Capture the cell that displays the provided text and extract its (X, Y) central coordinate. 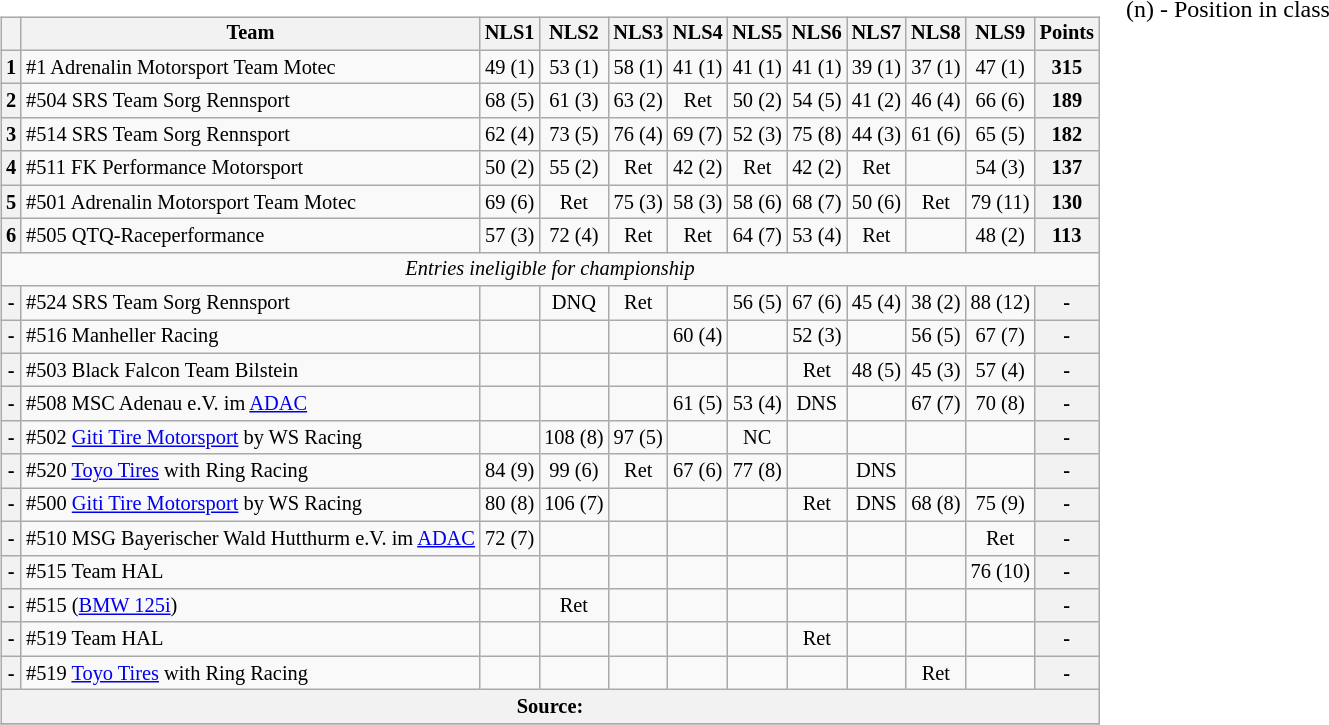
61 (5) (698, 404)
NLS8 (936, 34)
88 (12) (1000, 303)
4 (11, 168)
72 (7) (510, 538)
58 (3) (698, 202)
69 (7) (698, 135)
66 (6) (1000, 101)
45 (3) (936, 370)
NLS3 (638, 34)
80 (8) (510, 505)
#501 Adrenalin Motorsport Team Motec (250, 202)
75 (8) (817, 135)
106 (7) (574, 505)
47 (1) (1000, 67)
84 (9) (510, 471)
NLS1 (510, 34)
45 (4) (877, 303)
#508 MSC Adenau e.V. im ADAC (250, 404)
70 (8) (1000, 404)
#519 Toyo Tires with Ring Racing (250, 673)
79 (11) (1000, 202)
189 (1067, 101)
Team (250, 34)
99 (6) (574, 471)
NLS5 (758, 34)
NLS4 (698, 34)
75 (3) (638, 202)
Source: (550, 707)
44 (3) (877, 135)
NC (758, 438)
76 (4) (638, 135)
108 (8) (574, 438)
NLS2 (574, 34)
65 (5) (1000, 135)
37 (1) (936, 67)
72 (4) (574, 236)
#516 Manheller Racing (250, 337)
#503 Black Falcon Team Bilstein (250, 370)
2 (11, 101)
#511 FK Performance Motorsport (250, 168)
#500 Giti Tire Motorsport by WS Racing (250, 505)
77 (8) (758, 471)
#505 QTQ-Raceperformance (250, 236)
46 (4) (936, 101)
60 (4) (698, 337)
62 (4) (510, 135)
61 (3) (574, 101)
58 (1) (638, 67)
73 (5) (574, 135)
57 (4) (1000, 370)
97 (5) (638, 438)
#510 MSG Bayerischer Wald Hutthurm e.V. im ADAC (250, 538)
315 (1067, 67)
38 (2) (936, 303)
48 (2) (1000, 236)
54 (5) (817, 101)
68 (5) (510, 101)
41 (2) (877, 101)
182 (1067, 135)
#514 SRS Team Sorg Rennsport (250, 135)
61 (6) (936, 135)
130 (1067, 202)
68 (7) (817, 202)
39 (1) (877, 67)
#519 Team HAL (250, 639)
#504 SRS Team Sorg Rennsport (250, 101)
NLS6 (817, 34)
54 (3) (1000, 168)
#515 Team HAL (250, 572)
#515 (BMW 125i) (250, 606)
75 (9) (1000, 505)
68 (8) (936, 505)
53 (1) (574, 67)
58 (6) (758, 202)
#502 Giti Tire Motorsport by WS Racing (250, 438)
NLS7 (877, 34)
DNQ (574, 303)
57 (3) (510, 236)
64 (7) (758, 236)
50 (6) (877, 202)
Points (1067, 34)
6 (11, 236)
Entries ineligible for championship (550, 269)
5 (11, 202)
#1 Adrenalin Motorsport Team Motec (250, 67)
NLS9 (1000, 34)
55 (2) (574, 168)
#524 SRS Team Sorg Rennsport (250, 303)
49 (1) (510, 67)
76 (10) (1000, 572)
#520 Toyo Tires with Ring Racing (250, 471)
1 (11, 67)
137 (1067, 168)
63 (2) (638, 101)
113 (1067, 236)
48 (5) (877, 370)
3 (11, 135)
69 (6) (510, 202)
